Extract the (X, Y) coordinate from the center of the cell holding the provided text.  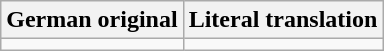
German original (92, 20)
Literal translation (283, 20)
